Identify which cell holds the provided text, then report its [X, Y] central coordinate. 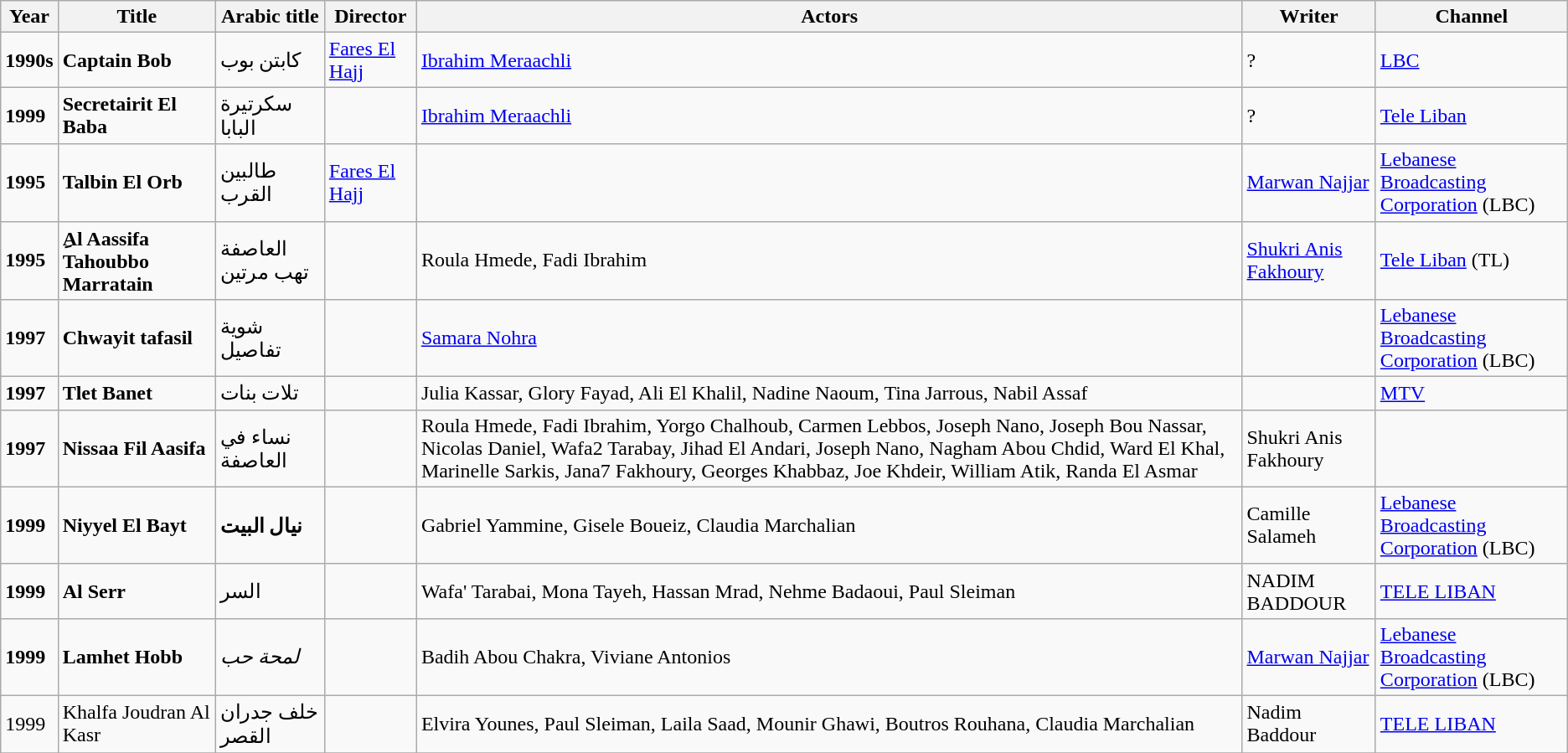
شوية تفاصيل [270, 338]
Talbin El Orb [137, 183]
NADIM BADDOUR [1308, 591]
لمحة حب [270, 657]
ِAl Aassifa Tahoubbo Marratain [137, 260]
Arabic title [270, 17]
Camille Salameh [1308, 525]
MTV [1471, 394]
Secretairit El Baba [137, 116]
Title [137, 17]
Nissaa Fil Aasifa [137, 448]
Captain Bob [137, 60]
Writer [1308, 17]
العاصفة تهب مرتين [270, 260]
نيال البيت [270, 525]
Roula Hmede, Fadi Ibrahim [829, 260]
Lamhet Hobb [137, 657]
كابتن بوب [270, 60]
Nadim Baddour [1308, 724]
تلات بنات [270, 394]
Elvira Younes, Paul Sleiman, Laila Saad, Mounir Ghawi, Boutros Rouhana, Claudia Marchalian [829, 724]
Year [29, 17]
Tele Liban [1471, 116]
Julia Kassar, Glory Fayad, Ali El Khalil, Nadine Naoum, Tina Jarrous, Nabil Assaf [829, 394]
Samara Nohra [829, 338]
Actors [829, 17]
1990s [29, 60]
Wafa' Tarabai, Mona Tayeh, Hassan Mrad, Nehme Badaoui, Paul Sleiman [829, 591]
نساء في العاصفة [270, 448]
Niyyel El Bayt [137, 525]
Al Serr [137, 591]
السر [270, 591]
Tlet Banet [137, 394]
Channel [1471, 17]
Director [370, 17]
سكرتيرة البابا [270, 116]
Gabriel Yammine, Gisele Boueiz, Claudia Marchalian [829, 525]
Tele Liban (TL) [1471, 260]
Khalfa Joudran Al Kasr [137, 724]
خلف جدران القصر [270, 724]
طالبين القرب [270, 183]
Chwayit tafasil [137, 338]
Badih Abou Chakra, Viviane Antonios [829, 657]
LBC [1471, 60]
